Identify which cell holds the provided text, then report its [X, Y] central coordinate. 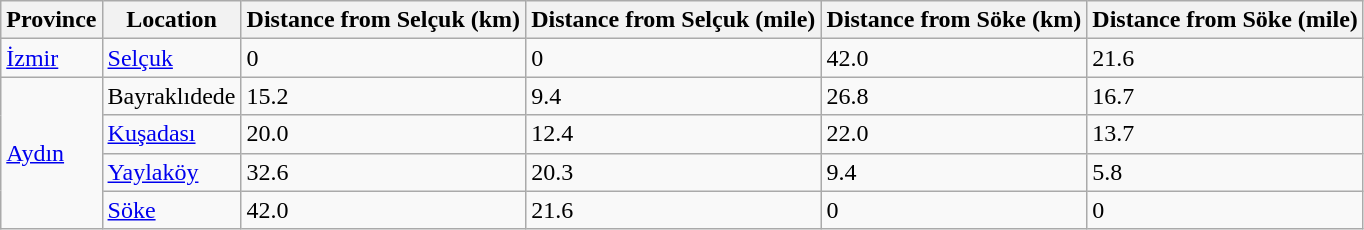
20.0 [384, 134]
Yaylaköy [172, 172]
Province [52, 20]
Distance from Söke (km) [954, 20]
32.6 [384, 172]
Bayraklıdede [172, 96]
22.0 [954, 134]
Location [172, 20]
12.4 [674, 134]
Distance from Selçuk (mile) [674, 20]
26.8 [954, 96]
Kuşadası [172, 134]
Söke [172, 210]
20.3 [674, 172]
Distance from Selçuk (km) [384, 20]
İzmir [52, 58]
13.7 [1226, 134]
16.7 [1226, 96]
5.8 [1226, 172]
Aydın [52, 153]
Selçuk [172, 58]
Distance from Söke (mile) [1226, 20]
15.2 [384, 96]
